Scan for the cell matching the given text and deliver its (x, y) coordinate at center. 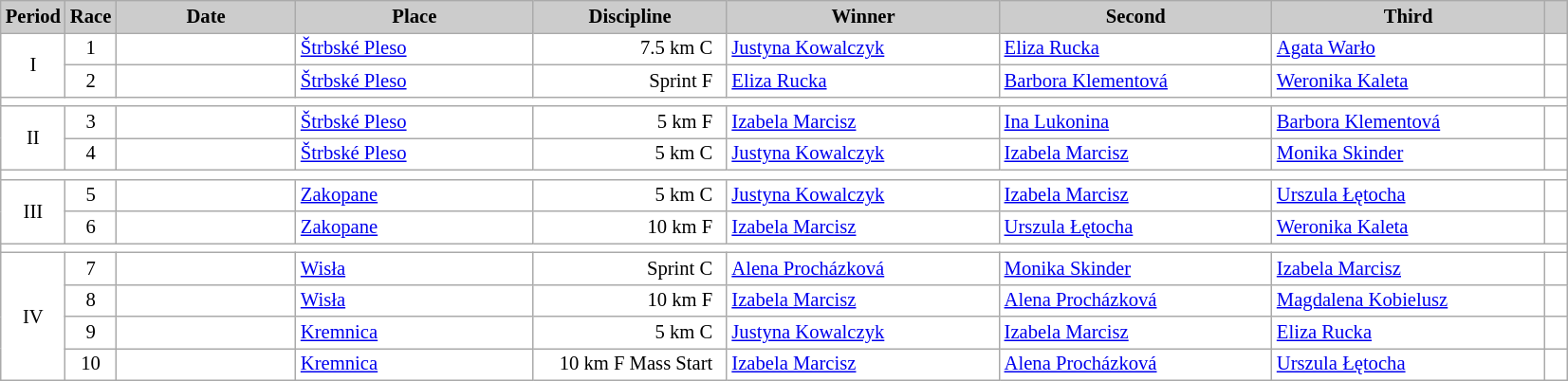
6 (91, 227)
5 km F (630, 122)
2 (91, 81)
1 (91, 48)
Agata Warło (1408, 48)
10 km F Mass Start (630, 364)
Sprint F (630, 81)
7.5 km C (630, 48)
I (33, 64)
III (33, 211)
Second (1136, 16)
Date (206, 16)
9 (91, 333)
5 (91, 195)
4 (91, 154)
Place (415, 16)
10 (91, 364)
II (33, 138)
Sprint C (630, 268)
Period (33, 16)
Race (91, 16)
8 (91, 300)
IV (33, 317)
Winner (863, 16)
3 (91, 122)
Discipline (630, 16)
Magdalena Kobielusz (1408, 300)
Ina Lukonina (1136, 122)
7 (91, 268)
Third (1408, 16)
